Capture the cell that displays the provided text and extract its [X, Y] central coordinate. 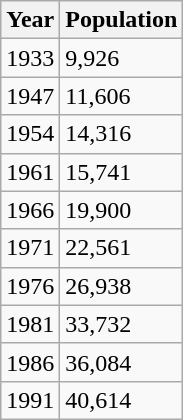
1976 [30, 286]
14,316 [122, 134]
40,614 [122, 400]
15,741 [122, 172]
11,606 [122, 96]
22,561 [122, 248]
Year [30, 20]
1961 [30, 172]
1947 [30, 96]
1981 [30, 324]
19,900 [122, 210]
1966 [30, 210]
1986 [30, 362]
1954 [30, 134]
36,084 [122, 362]
26,938 [122, 286]
1971 [30, 248]
1991 [30, 400]
1933 [30, 58]
Population [122, 20]
9,926 [122, 58]
33,732 [122, 324]
